Provide the [x, y] coordinate of the cell's center where the given text is located.  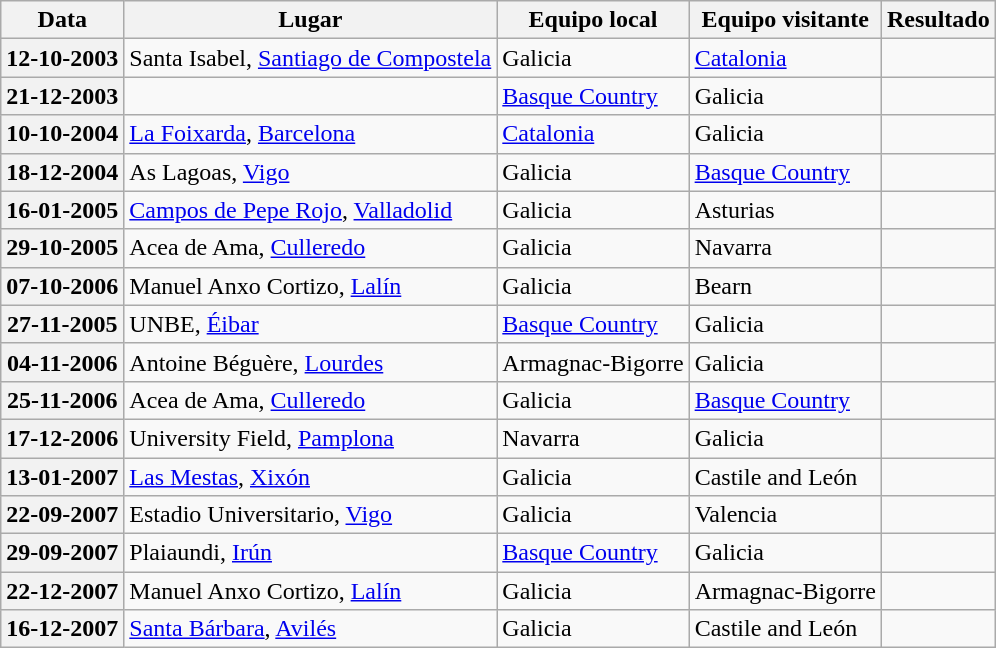
As Lagoas, Vigo [310, 172]
Valencia [785, 515]
Equipo local [593, 20]
Las Mestas, Xixón [310, 477]
Data [62, 20]
10-10-2004 [62, 134]
University Field, Pamplona [310, 438]
Estadio Universitario, Vigo [310, 515]
Asturias [785, 210]
UNBE, Éibar [310, 324]
Antoine Béguère, Lourdes [310, 362]
16-12-2007 [62, 629]
07-10-2006 [62, 286]
16-01-2005 [62, 210]
22-12-2007 [62, 591]
25-11-2006 [62, 400]
Resultado [938, 20]
La Foixarda, Barcelona [310, 134]
17-12-2006 [62, 438]
Plaiaundi, Irún [310, 553]
27-11-2005 [62, 324]
Santa Isabel, Santiago de Compostela [310, 58]
Campos de Pepe Rojo, Valladolid [310, 210]
22-09-2007 [62, 515]
Lugar [310, 20]
04-11-2006 [62, 362]
18-12-2004 [62, 172]
21-12-2003 [62, 96]
12-10-2003 [62, 58]
29-09-2007 [62, 553]
29-10-2005 [62, 248]
Equipo visitante [785, 20]
Bearn [785, 286]
Santa Bárbara, Avilés [310, 629]
13-01-2007 [62, 477]
